Locate the cell with the specified text and output its (x, y) center coordinate. 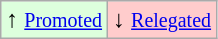
↑ Promoted (54, 20)
↓ Relegated (162, 20)
